Detect which cell encompasses the target text, then output its (x, y) center coordinate. 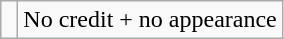
No credit + no appearance (150, 20)
